Find where the given text appears and provide that cell's center as [x, y] coordinate. 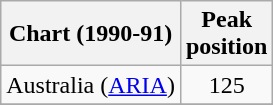
Australia (ARIA) [91, 85]
Peakposition [226, 34]
Chart (1990-91) [91, 34]
125 [226, 85]
